Output the [x, y] coordinate of the center of the cell containing the given text.  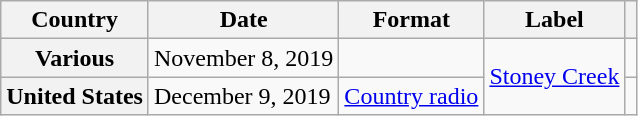
Date [243, 20]
Various [75, 58]
Stoney Creek [554, 77]
November 8, 2019 [243, 58]
Country radio [412, 96]
United States [75, 96]
Format [412, 20]
December 9, 2019 [243, 96]
Country [75, 20]
Label [554, 20]
